Return the (X, Y) coordinate for the center point of the cell that contains the specified text.  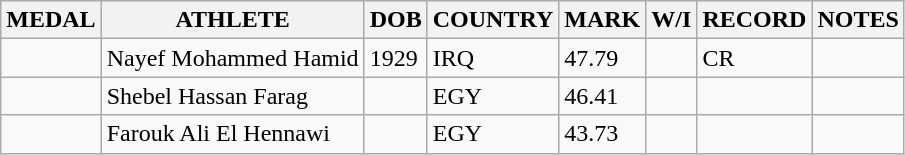
MARK (602, 20)
1929 (396, 58)
Shebel Hassan Farag (232, 96)
Farouk Ali El Hennawi (232, 134)
RECORD (754, 20)
46.41 (602, 96)
ATHLETE (232, 20)
CR (754, 58)
IRQ (493, 58)
NOTES (858, 20)
Nayef Mohammed Hamid (232, 58)
47.79 (602, 58)
43.73 (602, 134)
DOB (396, 20)
COUNTRY (493, 20)
MEDAL (51, 20)
W/I (672, 20)
